Detect which cell encompasses the target text, then output its [x, y] center coordinate. 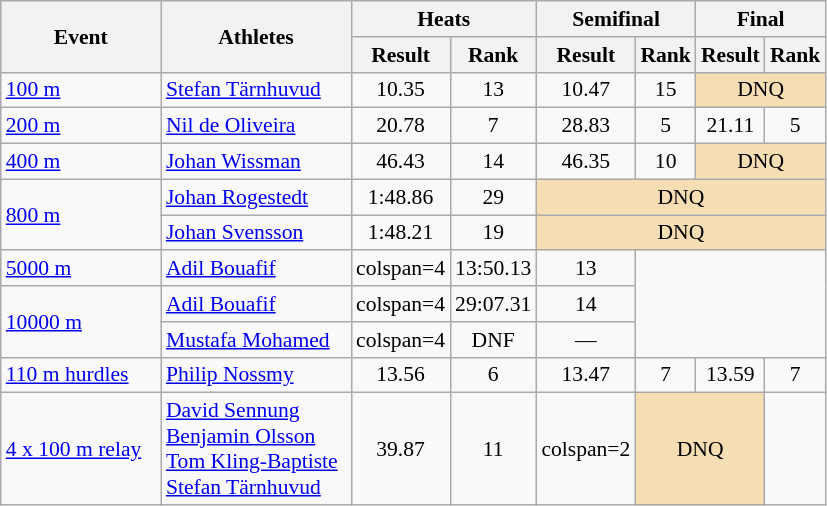
13:50.13 [493, 269]
Stefan Tärnhuvud [256, 90]
21.11 [730, 126]
Johan Rogestedt [256, 197]
10 [666, 162]
Nil de Oliveira [256, 126]
11 [493, 449]
Heats [444, 19]
13.59 [730, 375]
1:48.86 [400, 197]
400 m [81, 162]
46.35 [586, 162]
Johan Wissman [256, 162]
— [586, 340]
Mustafa Mohamed [256, 340]
15 [666, 90]
200 m [81, 126]
19 [493, 233]
DNF [493, 340]
1:48.21 [400, 233]
10.47 [586, 90]
13.56 [400, 375]
4 x 100 m relay [81, 449]
800 m [81, 214]
29:07.31 [493, 304]
Philip Nossmy [256, 375]
100 m [81, 90]
Final [760, 19]
28.83 [586, 126]
colspan=2 [586, 449]
6 [493, 375]
10.35 [400, 90]
Event [81, 36]
20.78 [400, 126]
Semifinal [616, 19]
39.87 [400, 449]
Johan Svensson [256, 233]
110 m hurdles [81, 375]
David SennungBenjamin OlssonTom Kling-BaptisteStefan Tärnhuvud [256, 449]
29 [493, 197]
5000 m [81, 269]
Athletes [256, 36]
10000 m [81, 322]
13.47 [586, 375]
46.43 [400, 162]
